Scan for the cell matching the given text and deliver its (X, Y) coordinate at center. 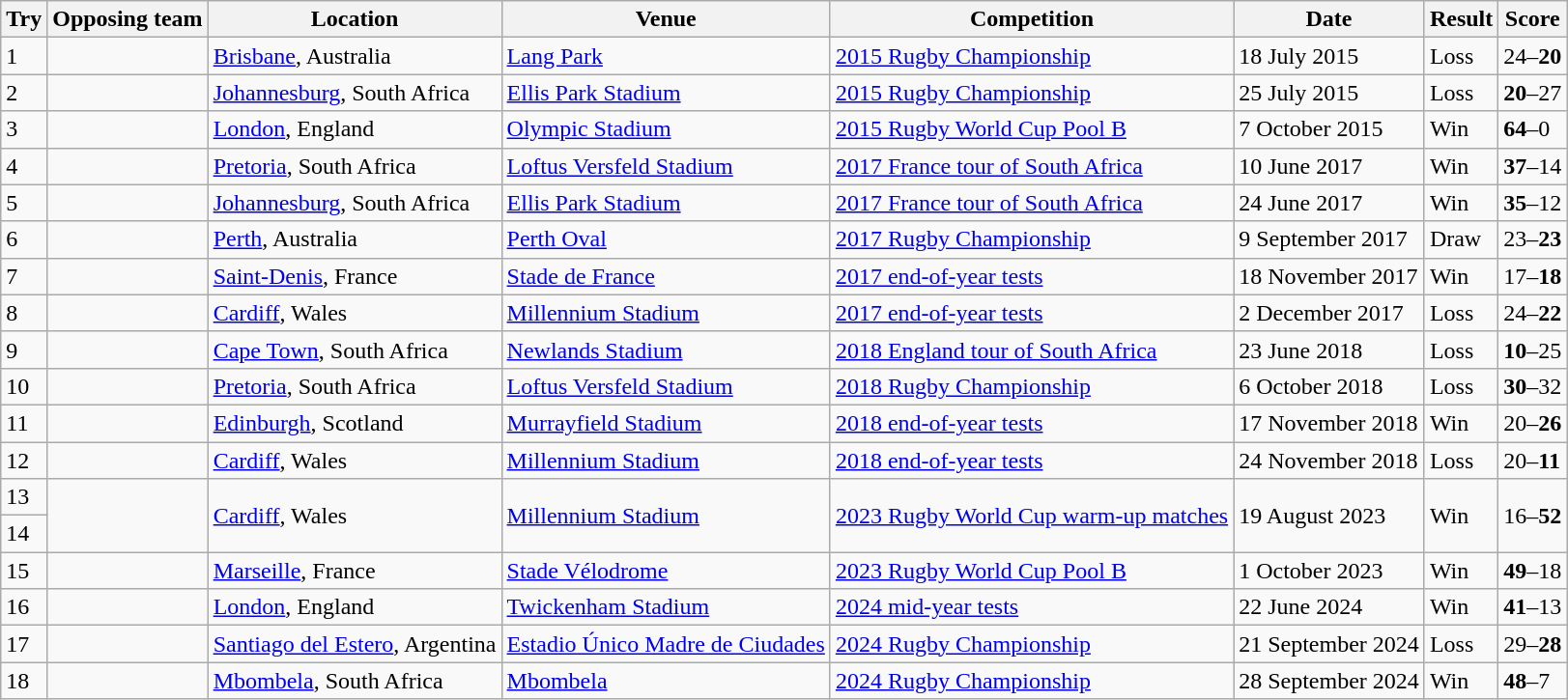
11 (24, 423)
21 September 2024 (1329, 644)
Competition (1032, 19)
13 (24, 497)
2 (24, 93)
29–28 (1532, 644)
12 (24, 461)
3 (24, 129)
17 November 2018 (1329, 423)
16–52 (1532, 516)
1 October 2023 (1329, 571)
10–25 (1532, 350)
41–13 (1532, 607)
7 (24, 276)
20–11 (1532, 461)
23 June 2018 (1329, 350)
Stade Vélodrome (666, 571)
23–23 (1532, 239)
18 November 2017 (1329, 276)
20–26 (1532, 423)
6 October 2018 (1329, 386)
1 (24, 56)
24 November 2018 (1329, 461)
Result (1461, 19)
2018 Rugby Championship (1032, 386)
9 (24, 350)
25 July 2015 (1329, 93)
24–22 (1532, 313)
24 June 2017 (1329, 203)
Location (355, 19)
2024 mid-year tests (1032, 607)
Perth, Australia (355, 239)
Perth Oval (666, 239)
2023 Rugby World Cup warm-up matches (1032, 516)
37–14 (1532, 166)
9 September 2017 (1329, 239)
Edinburgh, Scotland (355, 423)
Newlands Stadium (666, 350)
Opposing team (128, 19)
19 August 2023 (1329, 516)
14 (24, 534)
49–18 (1532, 571)
Draw (1461, 239)
64–0 (1532, 129)
Date (1329, 19)
Lang Park (666, 56)
22 June 2024 (1329, 607)
20–27 (1532, 93)
18 (24, 681)
Saint-Denis, France (355, 276)
Estadio Único Madre de Ciudades (666, 644)
17 (24, 644)
Mbombela (666, 681)
35–12 (1532, 203)
10 June 2017 (1329, 166)
2 December 2017 (1329, 313)
5 (24, 203)
Try (24, 19)
7 October 2015 (1329, 129)
Murrayfield Stadium (666, 423)
16 (24, 607)
30–32 (1532, 386)
2015 Rugby World Cup Pool B (1032, 129)
2023 Rugby World Cup Pool B (1032, 571)
Mbombela, South Africa (355, 681)
28 September 2024 (1329, 681)
Olympic Stadium (666, 129)
17–18 (1532, 276)
2018 England tour of South Africa (1032, 350)
24–20 (1532, 56)
Marseille, France (355, 571)
Venue (666, 19)
Santiago del Estero, Argentina (355, 644)
10 (24, 386)
2017 Rugby Championship (1032, 239)
Cape Town, South Africa (355, 350)
Brisbane, Australia (355, 56)
Stade de France (666, 276)
48–7 (1532, 681)
Twickenham Stadium (666, 607)
15 (24, 571)
8 (24, 313)
18 July 2015 (1329, 56)
4 (24, 166)
6 (24, 239)
Score (1532, 19)
